For the text-containing cell, return its midpoint in [x, y] coordinate format. 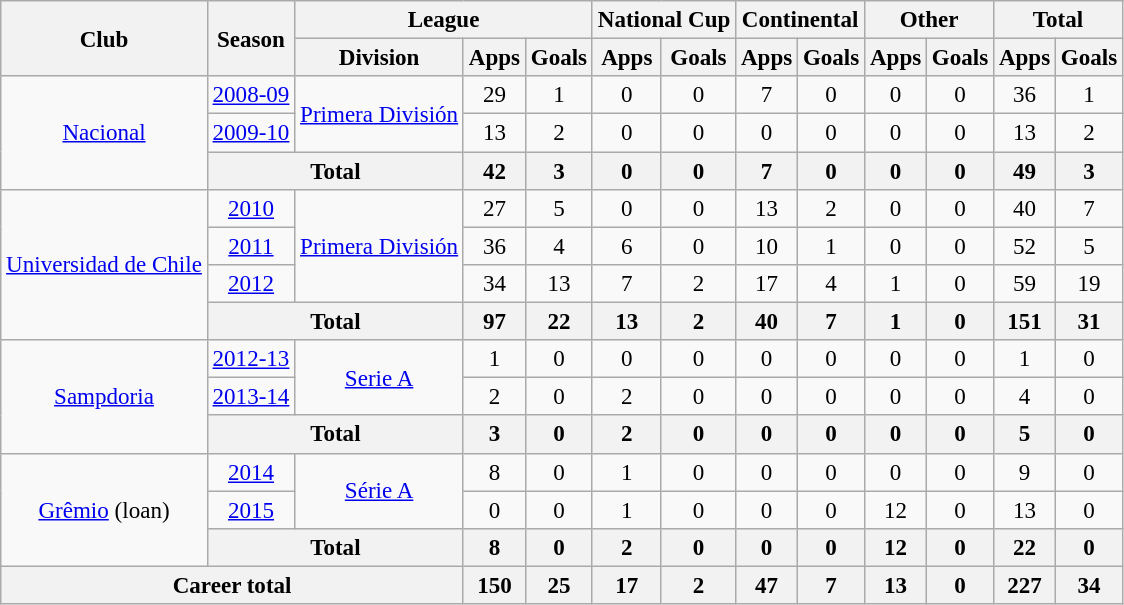
National Cup [664, 20]
97 [494, 322]
49 [1025, 171]
19 [1088, 284]
2015 [250, 510]
59 [1025, 284]
150 [494, 585]
42 [494, 171]
Season [250, 38]
2012-13 [250, 359]
Serie A [380, 378]
Career total [232, 585]
Other [930, 20]
31 [1088, 322]
Sampdoria [104, 396]
2014 [250, 472]
227 [1025, 585]
2009-10 [250, 133]
2012 [250, 284]
6 [626, 246]
Universidad de Chile [104, 266]
Nacional [104, 132]
2013-14 [250, 397]
2010 [250, 209]
Grêmio (loan) [104, 510]
52 [1025, 246]
Série A [380, 490]
10 [767, 246]
2011 [250, 246]
47 [767, 585]
25 [558, 585]
29 [494, 95]
Club [104, 38]
151 [1025, 322]
9 [1025, 472]
League [444, 20]
2008-09 [250, 95]
27 [494, 209]
Continental [800, 20]
Division [380, 58]
